Locate the cell with the specified text and output its (x, y) center coordinate. 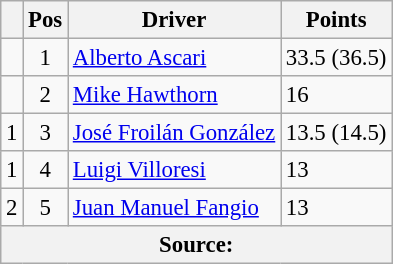
Alberto Ascari (174, 58)
16 (336, 95)
José Froilán González (174, 133)
Pos (46, 20)
5 (46, 208)
Points (336, 20)
Mike Hawthorn (174, 95)
13.5 (14.5) (336, 133)
Juan Manuel Fangio (174, 208)
Luigi Villoresi (174, 170)
4 (46, 170)
33.5 (36.5) (336, 58)
Driver (174, 20)
3 (46, 133)
Source: (196, 245)
